Scan for the cell matching the given text and deliver its [x, y] coordinate at center. 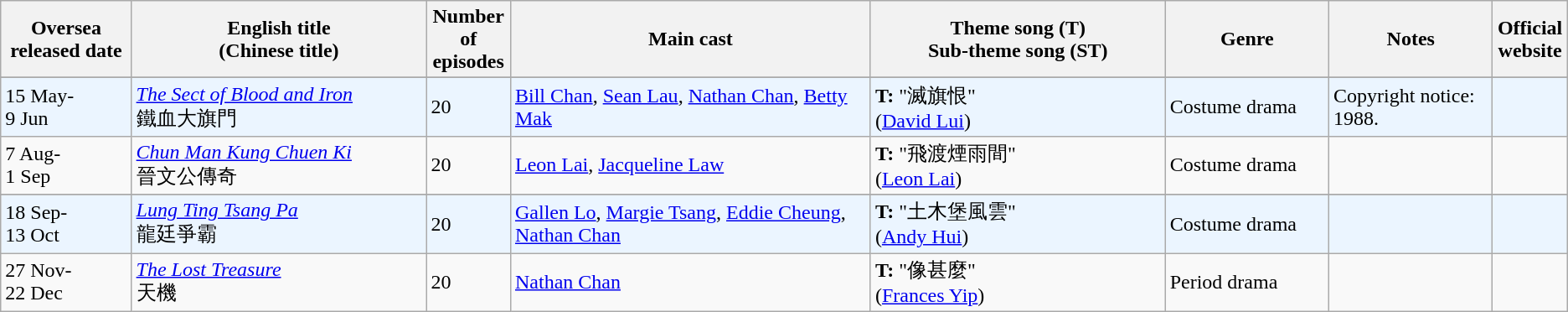
T: "像甚麼" (Frances Yip) [1018, 283]
Main cast [690, 39]
The Sect of Blood and Iron 鐵血大旗門 [279, 107]
Notes [1411, 39]
15 May- 9 Jun [66, 107]
The Lost Treasure 天機 [279, 283]
Copyright notice: 1988. [1411, 107]
T: "飛渡煙雨間" (Leon Lai) [1018, 165]
Period drama [1246, 283]
Chun Man Kung Chuen Ki 晉文公傳奇 [279, 165]
Theme song (T) Sub-theme song (ST) [1018, 39]
Bill Chan, Sean Lau, Nathan Chan, Betty Mak [690, 107]
Number of episodes [469, 39]
Leon Lai, Jacqueline Law [690, 165]
Oversea released date [66, 39]
7 Aug- 1 Sep [66, 165]
T: "土木堡風雲" (Andy Hui) [1018, 224]
Nathan Chan [690, 283]
T: "滅旗恨" (David Lui) [1018, 107]
Gallen Lo, Margie Tsang, Eddie Cheung, Nathan Chan [690, 224]
18 Sep- 13 Oct [66, 224]
Genre [1246, 39]
Official website [1529, 39]
Lung Ting Tsang Pa 龍廷爭霸 [279, 224]
27 Nov- 22 Dec [66, 283]
English title (Chinese title) [279, 39]
